For the text-containing cell, return its midpoint in (x, y) coordinate format. 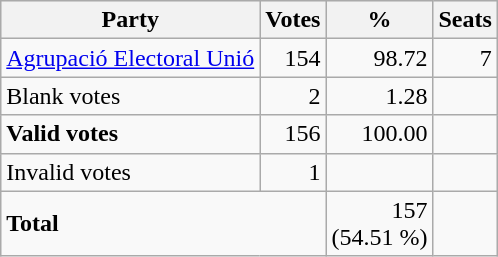
Total (164, 224)
Invalid votes (130, 172)
98.72 (380, 58)
154 (293, 58)
Agrupació Electoral Unió (130, 58)
157(54.51 %) (380, 224)
100.00 (380, 134)
2 (293, 96)
1.28 (380, 96)
Blank votes (130, 96)
Seats (465, 20)
7 (465, 58)
Valid votes (130, 134)
% (380, 20)
Votes (293, 20)
1 (293, 172)
Party (130, 20)
156 (293, 134)
